Extract the (X, Y) coordinate from the center of the cell holding the provided text.  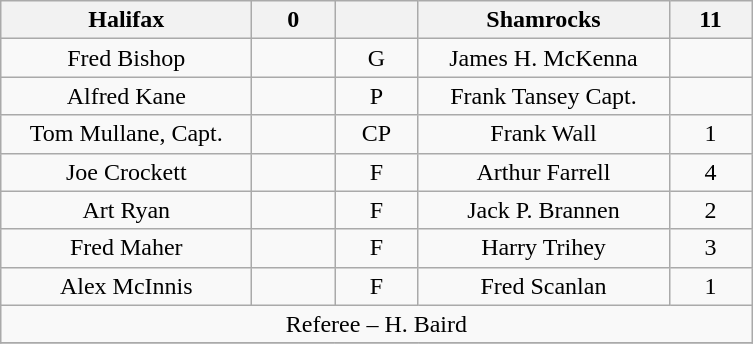
Art Ryan (126, 210)
11 (710, 20)
Alfred Kane (126, 96)
Fred Maher (126, 248)
Referee – H. Baird (376, 324)
Frank Wall (544, 134)
Jack P. Brannen (544, 210)
2 (710, 210)
Arthur Farrell (544, 172)
Harry Trihey (544, 248)
Alex McInnis (126, 286)
P (376, 96)
0 (294, 20)
Joe Crockett (126, 172)
Tom Mullane, Capt. (126, 134)
Frank Tansey Capt. (544, 96)
Fred Scanlan (544, 286)
4 (710, 172)
Fred Bishop (126, 58)
CP (376, 134)
G (376, 58)
James H. McKenna (544, 58)
3 (710, 248)
Shamrocks (544, 20)
Halifax (126, 20)
